Locate the cell with the specified text and output its [x, y] center coordinate. 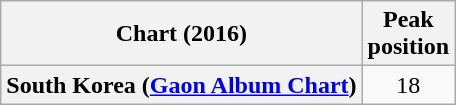
Chart (2016) [182, 34]
Peakposition [408, 34]
South Korea (Gaon Album Chart) [182, 85]
18 [408, 85]
